Scan for the cell matching the given text and deliver its (x, y) coordinate at center. 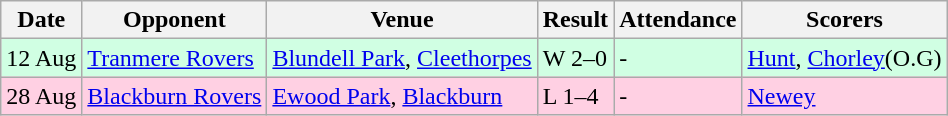
Attendance (678, 20)
Scorers (844, 20)
Result (575, 20)
12 Aug (42, 58)
Opponent (174, 20)
Date (42, 20)
Venue (402, 20)
Blackburn Rovers (174, 96)
Blundell Park, Cleethorpes (402, 58)
Newey (844, 96)
L 1–4 (575, 96)
Hunt, Chorley(O.G) (844, 58)
Ewood Park, Blackburn (402, 96)
Tranmere Rovers (174, 58)
W 2–0 (575, 58)
28 Aug (42, 96)
